Scan for the cell matching the given text and deliver its [x, y] coordinate at center. 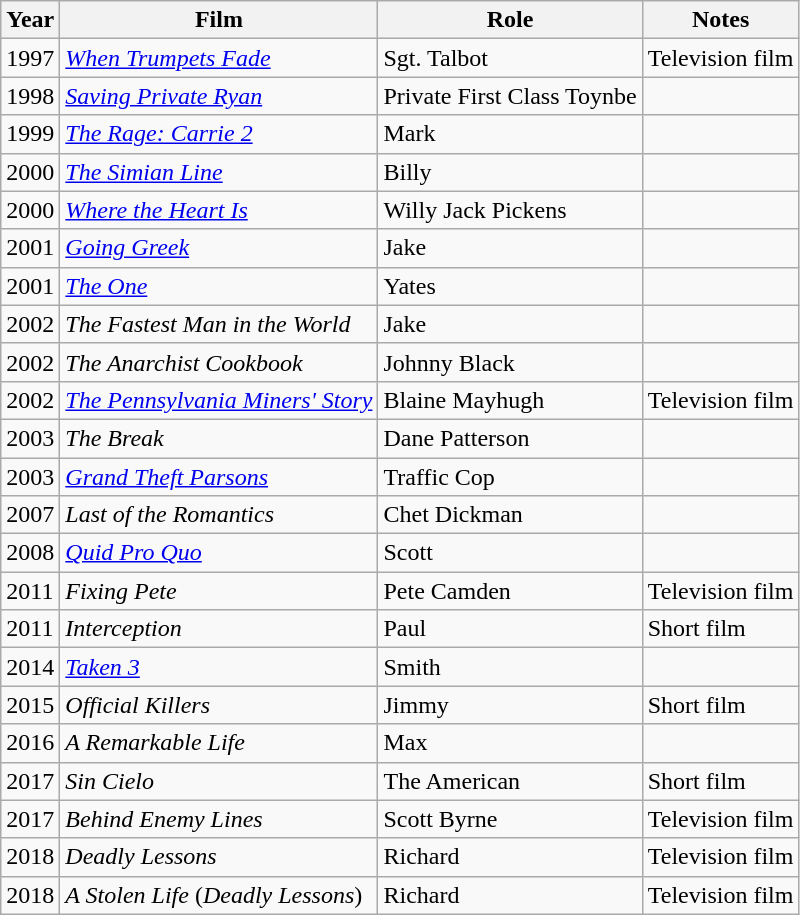
Sin Cielo [219, 781]
The Break [219, 438]
Quid Pro Quo [219, 553]
Deadly Lessons [219, 857]
Smith [510, 667]
Taken 3 [219, 667]
Saving Private Ryan [219, 96]
Blaine Mayhugh [510, 400]
Role [510, 20]
Chet Dickman [510, 515]
1999 [30, 134]
Fixing Pete [219, 591]
2014 [30, 667]
Film [219, 20]
Official Killers [219, 705]
Interception [219, 629]
Behind Enemy Lines [219, 819]
Jimmy [510, 705]
1998 [30, 96]
Max [510, 743]
The Fastest Man in the World [219, 324]
Grand Theft Parsons [219, 477]
Last of the Romantics [219, 515]
Mark [510, 134]
2008 [30, 553]
Pete Camden [510, 591]
A Stolen Life (Deadly Lessons) [219, 895]
Billy [510, 172]
2016 [30, 743]
Scott Byrne [510, 819]
Yates [510, 286]
Private First Class Toynbe [510, 96]
Notes [720, 20]
Johnny Black [510, 362]
2015 [30, 705]
Year [30, 20]
2007 [30, 515]
The Simian Line [219, 172]
Dane Patterson [510, 438]
1997 [30, 58]
Where the Heart Is [219, 210]
Paul [510, 629]
Traffic Cop [510, 477]
Going Greek [219, 248]
The American [510, 781]
Sgt. Talbot [510, 58]
When Trumpets Fade [219, 58]
Scott [510, 553]
The Pennsylvania Miners' Story [219, 400]
Willy Jack Pickens [510, 210]
The Rage: Carrie 2 [219, 134]
A Remarkable Life [219, 743]
The Anarchist Cookbook [219, 362]
The One [219, 286]
